Capture the cell that displays the provided text and extract its [X, Y] central coordinate. 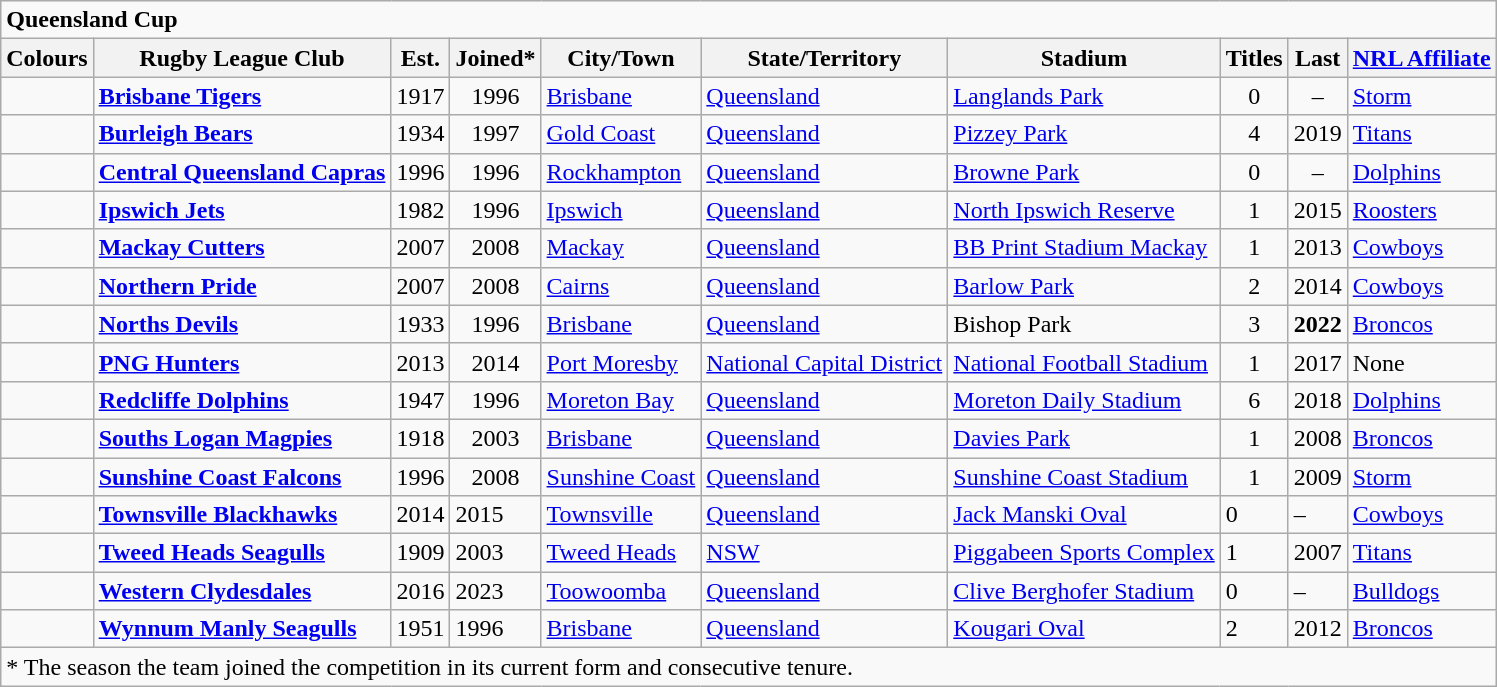
None [1422, 362]
Northern Pride [242, 286]
Joined* [496, 58]
NRL Affiliate [1422, 58]
Wynnum Manly Seagulls [242, 629]
Rockhampton [621, 172]
Stadium [1084, 58]
Mackay Cutters [242, 248]
Souths Logan Magpies [242, 438]
2009 [1318, 477]
National Football Stadium [1084, 362]
Browne Park [1084, 172]
National Capital District [824, 362]
1933 [420, 324]
Cairns [621, 286]
2012 [1318, 629]
Pizzey Park [1084, 134]
2016 [420, 591]
Moreton Daily Stadium [1084, 400]
Townsville Blackhawks [242, 515]
Titles [1254, 58]
Townsville [621, 515]
Bishop Park [1084, 324]
Bulldogs [1422, 591]
1951 [420, 629]
3 [1254, 324]
4 [1254, 134]
Redcliffe Dolphins [242, 400]
Brisbane Tigers [242, 96]
Langlands Park [1084, 96]
6 [1254, 400]
City/Town [621, 58]
2022 [1318, 324]
Davies Park [1084, 438]
2018 [1318, 400]
Clive Berghofer Stadium [1084, 591]
Burleigh Bears [242, 134]
1909 [420, 553]
Tweed Heads Seagulls [242, 553]
Sunshine Coast Stadium [1084, 477]
Western Clydesdales [242, 591]
North Ipswich Reserve [1084, 210]
Moreton Bay [621, 400]
Port Moresby [621, 362]
Toowoomba [621, 591]
State/Territory [824, 58]
Central Queensland Capras [242, 172]
1917 [420, 96]
2023 [496, 591]
1934 [420, 134]
BB Print Stadium Mackay [1084, 248]
Norths Devils [242, 324]
1918 [420, 438]
Est. [420, 58]
NSW [824, 553]
1947 [420, 400]
Colours [47, 58]
Tweed Heads [621, 553]
Roosters [1422, 210]
1997 [496, 134]
Barlow Park [1084, 286]
2017 [1318, 362]
Rugby League Club [242, 58]
PNG Hunters [242, 362]
Mackay [621, 248]
Gold Coast [621, 134]
Piggabeen Sports Complex [1084, 553]
1982 [420, 210]
Kougari Oval [1084, 629]
* The season the team joined the competition in its current form and consecutive tenure. [749, 667]
2019 [1318, 134]
Ipswich [621, 210]
Jack Manski Oval [1084, 515]
Queensland Cup [749, 20]
Sunshine Coast [621, 477]
Ipswich Jets [242, 210]
Sunshine Coast Falcons [242, 477]
Last [1318, 58]
